Return the (x, y) coordinate for the center point of the cell that contains the specified text.  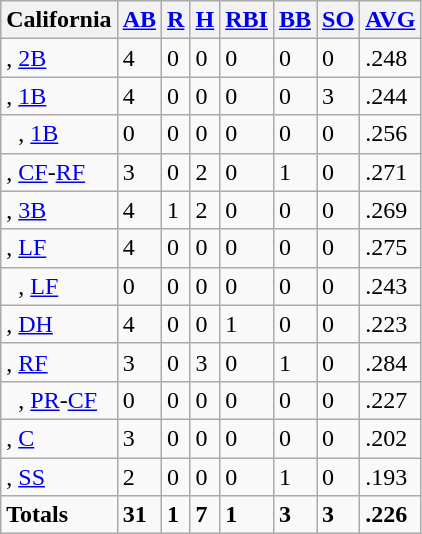
31 (139, 515)
, DH (59, 324)
California (59, 20)
.226 (390, 515)
.269 (390, 210)
.202 (390, 438)
.223 (390, 324)
.244 (390, 96)
Totals (59, 515)
.227 (390, 400)
7 (205, 515)
, RF (59, 362)
, CF-RF (59, 172)
.275 (390, 248)
, 2B (59, 58)
.243 (390, 286)
.284 (390, 362)
, PR-CF (59, 400)
AB (139, 20)
SO (338, 20)
, SS (59, 477)
AVG (390, 20)
R (176, 20)
H (205, 20)
.193 (390, 477)
, 3B (59, 210)
, C (59, 438)
.248 (390, 58)
BB (294, 20)
.271 (390, 172)
.256 (390, 134)
RBI (247, 20)
